From the cell containing the given text, extract its center point as (x, y) coordinate. 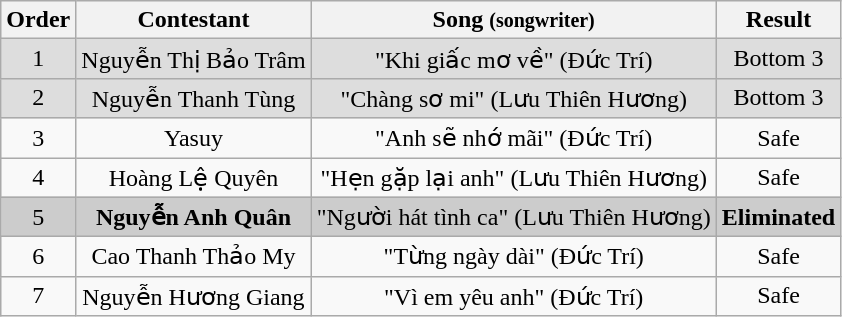
"Vì em yêu anh" (Đức Trí) (514, 296)
Nguyễn Hương Giang (194, 296)
Yasuy (194, 138)
7 (38, 296)
6 (38, 257)
"Người hát tình ca" (Lưu Thiên Hương) (514, 217)
Song (songwriter) (514, 20)
"Khi giấc mơ về" (Đức Trí) (514, 59)
Nguyễn Anh Quân (194, 217)
Contestant (194, 20)
"Chàng sơ mi" (Lưu Thiên Hương) (514, 98)
"Anh sẽ nhớ mãi" (Đức Trí) (514, 138)
Cao Thanh Thảo My (194, 257)
Result (778, 20)
Order (38, 20)
5 (38, 217)
Hoàng Lệ Quyên (194, 178)
Nguyễn Thị Bảo Trâm (194, 59)
4 (38, 178)
Eliminated (778, 217)
"Hẹn gặp lại anh" (Lưu Thiên Hương) (514, 178)
2 (38, 98)
3 (38, 138)
"Từng ngày dài" (Đức Trí) (514, 257)
Nguyễn Thanh Tùng (194, 98)
1 (38, 59)
